Capture the cell that displays the provided text and extract its (x, y) central coordinate. 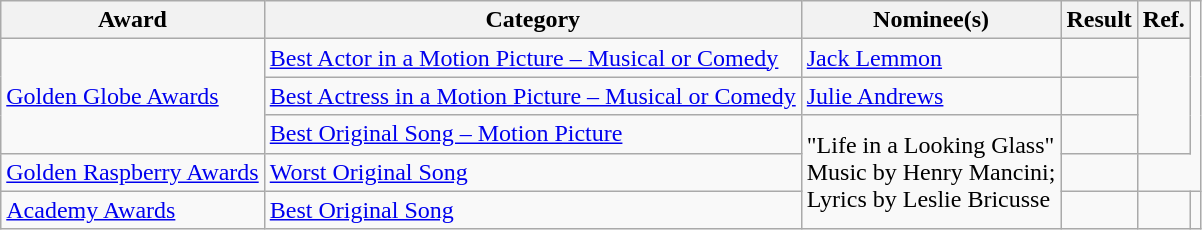
Best Original Song – Motion Picture (532, 134)
Result (1099, 20)
Nominee(s) (931, 20)
Julie Andrews (931, 96)
Category (532, 20)
Best Actress in a Motion Picture – Musical or Comedy (532, 96)
Best Original Song (532, 210)
Golden Raspberry Awards (132, 172)
Award (132, 20)
Best Actor in a Motion Picture – Musical or Comedy (532, 58)
Ref. (1164, 20)
Worst Original Song (532, 172)
Academy Awards (132, 210)
"Life in a Looking Glass" Music by Henry Mancini; Lyrics by Leslie Bricusse (931, 172)
Jack Lemmon (931, 58)
Golden Globe Awards (132, 96)
